Return (x, y) of the center of cell containing provided text 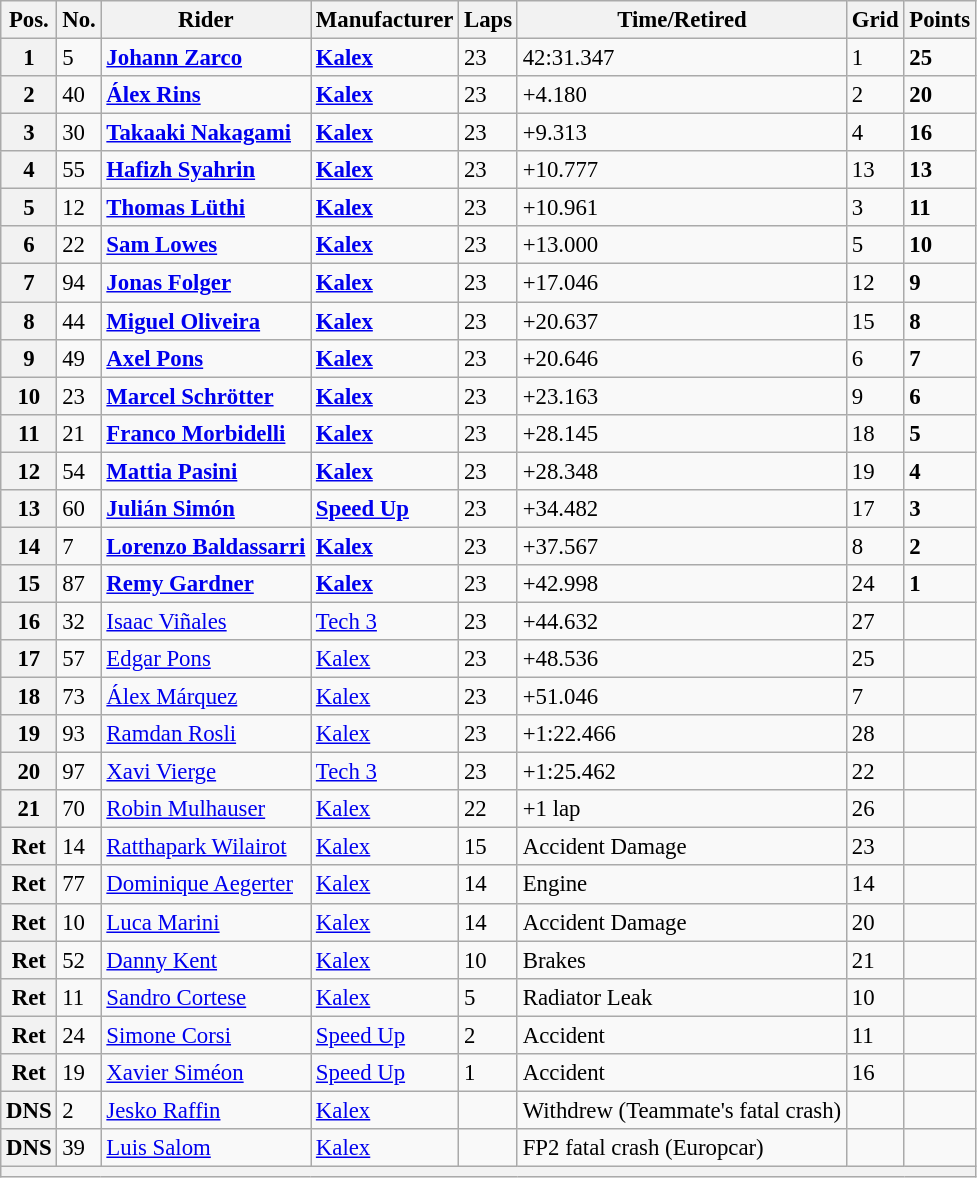
Points (940, 20)
Luca Marini (206, 922)
42:31.347 (682, 58)
+20.646 (682, 358)
FP2 fatal crash (Europcar) (682, 1148)
30 (79, 133)
57 (79, 659)
+23.163 (682, 396)
Withdrew (Teammate's fatal crash) (682, 1110)
+1:25.462 (682, 772)
Isaac Viñales (206, 621)
26 (874, 809)
Sandro Cortese (206, 997)
+28.348 (682, 471)
Álex Márquez (206, 697)
Time/Retired (682, 20)
93 (79, 734)
Thomas Lüthi (206, 208)
Remy Gardner (206, 584)
Danny Kent (206, 960)
+13.000 (682, 245)
Robin Mulhauser (206, 809)
Rider (206, 20)
Axel Pons (206, 358)
Marcel Schrötter (206, 396)
+1:22.466 (682, 734)
60 (79, 509)
No. (79, 20)
Radiator Leak (682, 997)
Lorenzo Baldassarri (206, 546)
Manufacturer (385, 20)
Mattia Pasini (206, 471)
55 (79, 170)
Johann Zarco (206, 58)
+51.046 (682, 697)
+10.961 (682, 208)
Laps (488, 20)
+28.145 (682, 433)
+1 lap (682, 809)
Sam Lowes (206, 245)
+4.180 (682, 95)
+34.482 (682, 509)
+44.632 (682, 621)
Jesko Raffin (206, 1110)
Edgar Pons (206, 659)
+48.536 (682, 659)
Luis Salom (206, 1148)
94 (79, 283)
Ratthapark Wilairot (206, 847)
70 (79, 809)
Xavier Siméon (206, 1073)
Álex Rins (206, 95)
+17.046 (682, 283)
40 (79, 95)
Takaaki Nakagami (206, 133)
+37.567 (682, 546)
73 (79, 697)
Jonas Folger (206, 283)
Grid (874, 20)
27 (874, 621)
39 (79, 1148)
77 (79, 885)
Engine (682, 885)
54 (79, 471)
44 (79, 321)
Miguel Oliveira (206, 321)
Dominique Aegerter (206, 885)
+10.777 (682, 170)
+20.637 (682, 321)
+42.998 (682, 584)
+9.313 (682, 133)
28 (874, 734)
97 (79, 772)
Franco Morbidelli (206, 433)
Julián Simón (206, 509)
49 (79, 358)
87 (79, 584)
32 (79, 621)
Pos. (29, 20)
Xavi Vierge (206, 772)
Brakes (682, 960)
Hafizh Syahrin (206, 170)
52 (79, 960)
Simone Corsi (206, 1035)
Ramdan Rosli (206, 734)
